Identify which cell holds the provided text, then report its [X, Y] central coordinate. 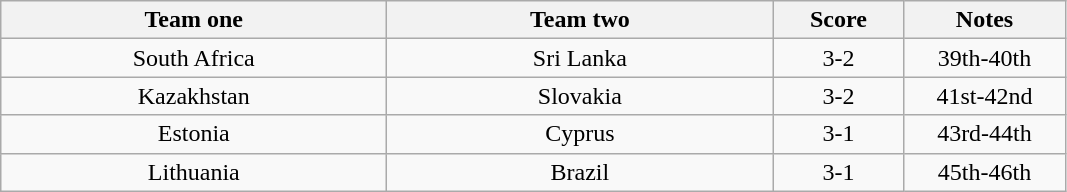
South Africa [194, 58]
43rd-44th [984, 134]
Brazil [580, 172]
Lithuania [194, 172]
Kazakhstan [194, 96]
Cyprus [580, 134]
39th-40th [984, 58]
45th-46th [984, 172]
Score [838, 20]
Slovakia [580, 96]
41st-42nd [984, 96]
Sri Lanka [580, 58]
Notes [984, 20]
Team one [194, 20]
Estonia [194, 134]
Team two [580, 20]
